Return (x, y) of the center of cell containing provided text 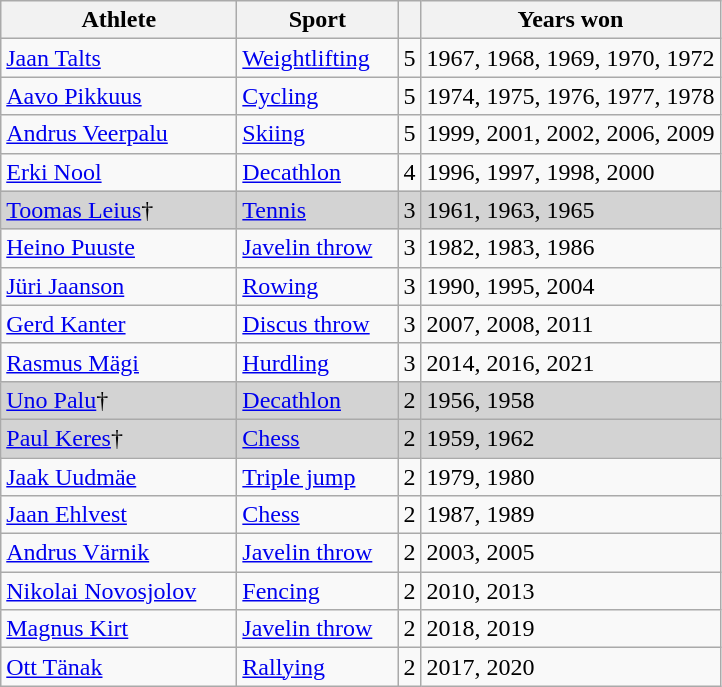
Toomas Leius† (119, 210)
1967, 1968, 1969, 1970, 1972 (570, 58)
Fencing (318, 591)
Jaan Ehlvest (119, 515)
Jüri Jaanson (119, 286)
Gerd Kanter (119, 324)
Rowing (318, 286)
Tennis (318, 210)
Weightlifting (318, 58)
2007, 2008, 2011 (570, 324)
1979, 1980 (570, 477)
Heino Puuste (119, 248)
Nikolai Novosjolov (119, 591)
1999, 2001, 2002, 2006, 2009 (570, 134)
Skiing (318, 134)
Jaan Talts (119, 58)
2018, 2019 (570, 629)
Athlete (119, 20)
Discus throw (318, 324)
Magnus Kirt (119, 629)
Paul Keres† (119, 438)
Uno Palu† (119, 400)
Triple jump (318, 477)
1990, 1995, 2004 (570, 286)
Andrus Värnik (119, 553)
Jaak Uudmäe (119, 477)
2010, 2013 (570, 591)
1956, 1958 (570, 400)
2017, 2020 (570, 667)
2003, 2005 (570, 553)
Andrus Veerpalu (119, 134)
2014, 2016, 2021 (570, 362)
Erki Nool (119, 172)
1982, 1983, 1986 (570, 248)
Aavo Pikkuus (119, 96)
Years won (570, 20)
1974, 1975, 1976, 1977, 1978 (570, 96)
1987, 1989 (570, 515)
1959, 1962 (570, 438)
Cycling (318, 96)
1996, 1997, 1998, 2000 (570, 172)
1961, 1963, 1965 (570, 210)
Hurdling (318, 362)
4 (410, 172)
Sport (318, 20)
Rasmus Mägi (119, 362)
Rallying (318, 667)
Ott Tänak (119, 667)
